Pinpoint the cell where the given text exists, returning its [x, y] midpoint coordinate. 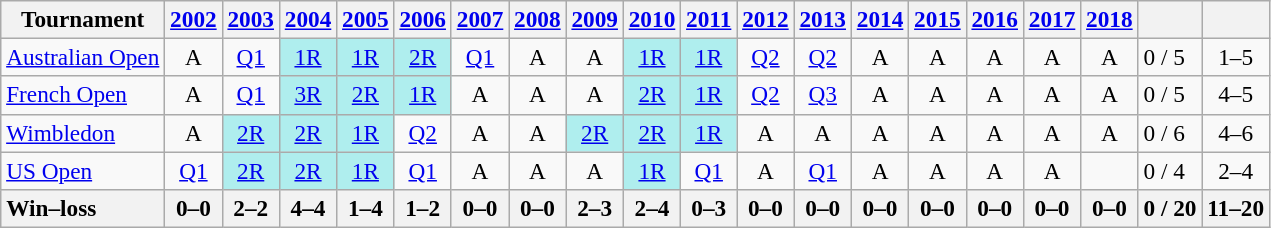
2002 [194, 19]
2–3 [594, 208]
0–3 [709, 208]
2015 [938, 19]
2017 [1052, 19]
1–5 [1236, 57]
2006 [422, 19]
0 / 20 [1170, 208]
1–4 [366, 208]
2–2 [250, 208]
4–4 [308, 208]
2009 [594, 19]
3R [308, 95]
4–6 [1236, 133]
4–5 [1236, 95]
11–20 [1236, 208]
Q3 [822, 95]
2016 [994, 19]
French Open [83, 95]
Win–loss [83, 208]
2012 [766, 19]
0 / 6 [1170, 133]
2010 [652, 19]
Tournament [83, 19]
1–2 [422, 208]
2013 [822, 19]
2007 [480, 19]
0 / 4 [1170, 170]
Wimbledon [83, 133]
2004 [308, 19]
2014 [880, 19]
2005 [366, 19]
2011 [709, 19]
2008 [538, 19]
2003 [250, 19]
2018 [1110, 19]
US Open [83, 170]
Australian Open [83, 57]
